Extract the [X, Y] coordinate from the center of the cell holding the provided text.  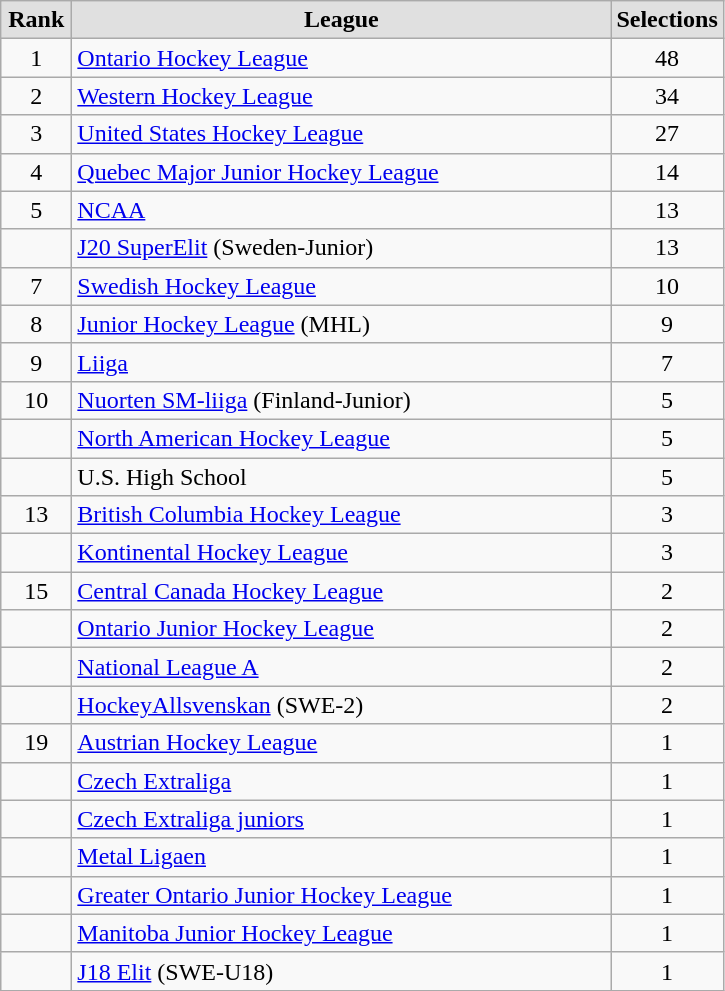
Czech Extraliga [342, 781]
National League A [342, 667]
J20 SuperElit (Sweden-Junior) [342, 248]
Western Hockey League [342, 96]
Nuorten SM-liiga (Finland-Junior) [342, 400]
34 [667, 96]
27 [667, 134]
Central Canada Hockey League [342, 591]
Junior Hockey League (MHL) [342, 324]
14 [667, 172]
HockeyAllsvenskan (SWE-2) [342, 705]
Manitoba Junior Hockey League [342, 933]
Greater Ontario Junior Hockey League [342, 895]
Rank [36, 20]
League [342, 20]
U.S. High School [342, 477]
4 [36, 172]
19 [36, 743]
North American Hockey League [342, 438]
United States Hockey League [342, 134]
Quebec Major Junior Hockey League [342, 172]
Austrian Hockey League [342, 743]
Swedish Hockey League [342, 286]
15 [36, 591]
J18 Elit (SWE-U18) [342, 971]
Ontario Hockey League [342, 58]
NCAA [342, 210]
Kontinental Hockey League [342, 553]
Czech Extraliga juniors [342, 819]
Liiga [342, 362]
48 [667, 58]
Metal Ligaen [342, 857]
Ontario Junior Hockey League [342, 629]
8 [36, 324]
British Columbia Hockey League [342, 515]
Selections [667, 20]
